Locate the cell with the specified text and output its [x, y] center coordinate. 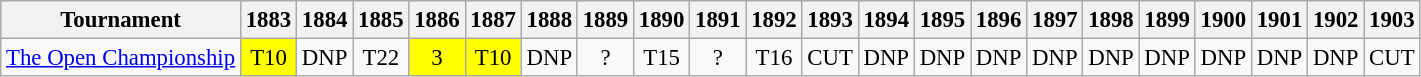
1890 [662, 20]
1901 [1279, 20]
T16 [774, 58]
T22 [381, 58]
1898 [1111, 20]
1883 [268, 20]
1889 [605, 20]
1885 [381, 20]
1893 [830, 20]
1899 [1167, 20]
The Open Championship [121, 58]
1887 [493, 20]
1895 [942, 20]
3 [437, 58]
1892 [774, 20]
Tournament [121, 20]
1888 [549, 20]
1896 [999, 20]
1886 [437, 20]
1891 [718, 20]
1894 [886, 20]
1900 [1223, 20]
1903 [1392, 20]
1897 [1055, 20]
1902 [1336, 20]
T15 [662, 58]
1884 [325, 20]
